Return (X, Y) of the center of cell containing provided text 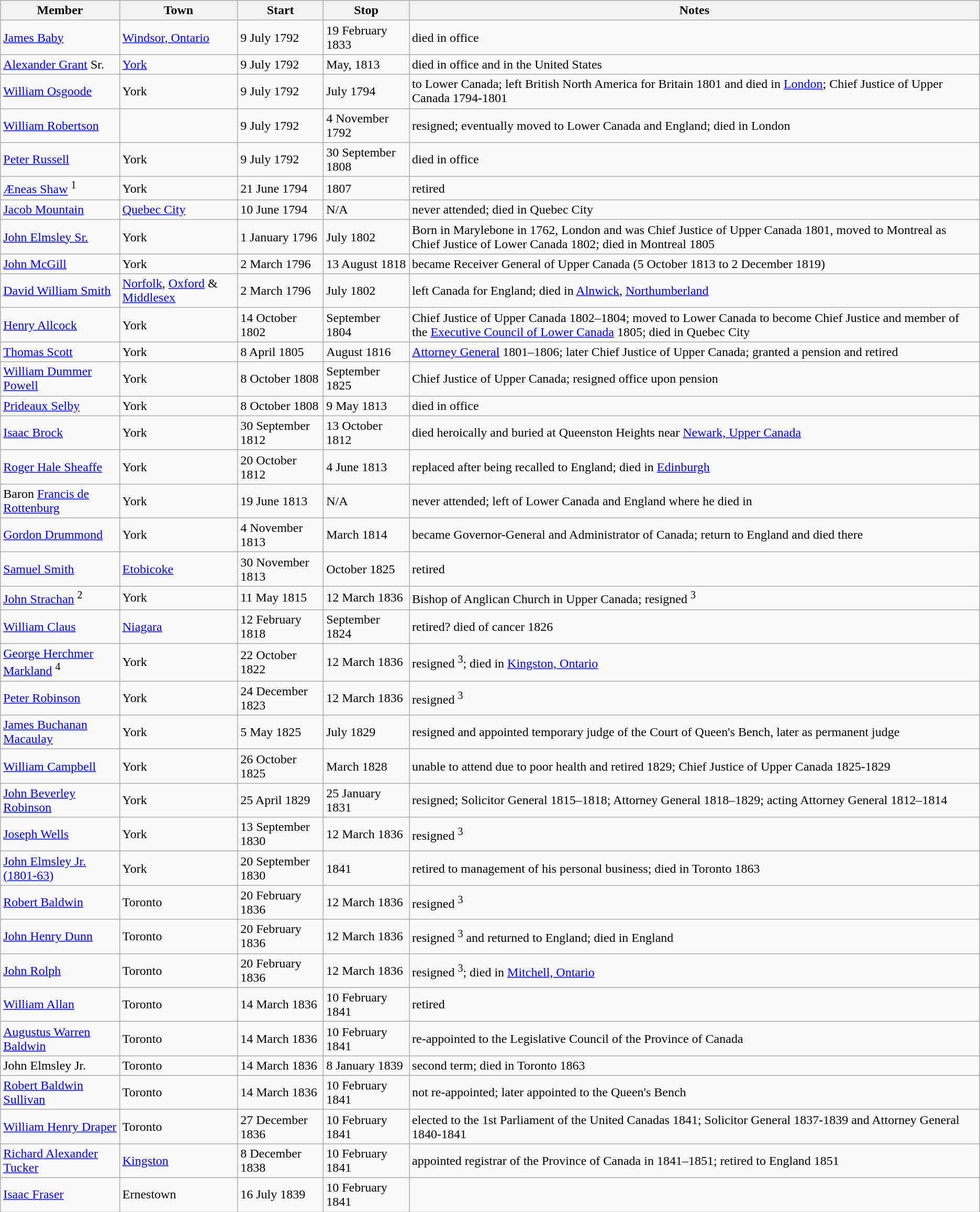
Isaac Brock (60, 432)
David William Smith (60, 291)
10 June 1794 (281, 210)
John McGill (60, 264)
March 1828 (366, 766)
resigned and appointed temporary judge of the Court of Queen's Bench, later as permanent judge (695, 732)
25 January 1831 (366, 800)
resigned; eventually moved to Lower Canada and England; died in London (695, 126)
retired to management of his personal business; died in Toronto 1863 (695, 868)
John Henry Dunn (60, 936)
8 December 1838 (281, 1161)
left Canada for England; died in Alnwick, Northumberland (695, 291)
resigned 3; died in Kingston, Ontario (695, 662)
5 May 1825 (281, 732)
second term; died in Toronto 1863 (695, 1065)
Isaac Fraser (60, 1195)
16 July 1839 (281, 1195)
Start (281, 10)
Town (178, 10)
4 November 1792 (366, 126)
30 September 1812 (281, 432)
Baron Francis de Rottenburg (60, 501)
4 November 1813 (281, 535)
21 June 1794 (281, 188)
Jacob Mountain (60, 210)
William Osgoode (60, 91)
Prideaux Selby (60, 406)
William Claus (60, 626)
13 August 1818 (366, 264)
Roger Hale Sheaffe (60, 467)
unable to attend due to poor health and retired 1829; Chief Justice of Upper Canada 1825-1829 (695, 766)
30 November 1813 (281, 569)
Norfolk, Oxford & Middlesex (178, 291)
Joseph Wells (60, 835)
Bishop of Anglican Church in Upper Canada; resigned 3 (695, 598)
8 April 1805 (281, 352)
13 September 1830 (281, 835)
died heroically and buried at Queenston Heights near Newark, Upper Canada (695, 432)
22 October 1822 (281, 662)
John Rolph (60, 971)
never attended; died in Quebec City (695, 210)
Gordon Drummond (60, 535)
Etobicoke (178, 569)
William Allan (60, 1004)
Thomas Scott (60, 352)
Chief Justice of Upper Canada; resigned office upon pension (695, 379)
died in office and in the United States (695, 64)
May, 1813 (366, 64)
Henry Allcock (60, 325)
became Receiver General of Upper Canada (5 October 1813 to 2 December 1819) (695, 264)
26 October 1825 (281, 766)
September 1825 (366, 379)
Peter Robinson (60, 698)
not re-appointed; later appointed to the Queen's Bench (695, 1092)
Alexander Grant Sr. (60, 64)
8 January 1839 (366, 1065)
Niagara (178, 626)
July 1829 (366, 732)
resigned 3 and returned to England; died in England (695, 936)
Peter Russell (60, 159)
12 February 1818 (281, 626)
March 1814 (366, 535)
resigned 3; died in Mitchell, Ontario (695, 971)
William Henry Draper (60, 1127)
James Buchanan Macaulay (60, 732)
1841 (366, 868)
elected to the 1st Parliament of the United Canadas 1841; Solicitor General 1837-1839 and Attorney General 1840-1841 (695, 1127)
retired? died of cancer 1826 (695, 626)
27 December 1836 (281, 1127)
Robert Baldwin Sullivan (60, 1092)
9 May 1813 (366, 406)
1 January 1796 (281, 237)
11 May 1815 (281, 598)
appointed registrar of the Province of Canada in 1841–1851; retired to England 1851 (695, 1161)
Attorney General 1801–1806; later Chief Justice of Upper Canada; granted a pension and retired (695, 352)
resigned; Solicitor General 1815–1818; Attorney General 1818–1829; acting Attorney General 1812–1814 (695, 800)
1807 (366, 188)
September 1804 (366, 325)
re-appointed to the Legislative Council of the Province of Canada (695, 1039)
John Beverley Robinson (60, 800)
Member (60, 10)
John Elmsley Jr. (60, 1065)
20 September 1830 (281, 868)
Richard Alexander Tucker (60, 1161)
October 1825 (366, 569)
14 October 1802 (281, 325)
19 February 1833 (366, 38)
Augustus Warren Baldwin (60, 1039)
John Strachan 2 (60, 598)
became Governor-General and Administrator of Canada; return to England and died there (695, 535)
William Campbell (60, 766)
24 December 1823 (281, 698)
Quebec City (178, 210)
Samuel Smith (60, 569)
September 1824 (366, 626)
19 June 1813 (281, 501)
Ernestown (178, 1195)
August 1816 (366, 352)
30 September 1808 (366, 159)
Notes (695, 10)
replaced after being recalled to England; died in Edinburgh (695, 467)
Æneas Shaw 1 (60, 188)
20 October 1812 (281, 467)
Robert Baldwin (60, 903)
William Dummer Powell (60, 379)
Windsor, Ontario (178, 38)
Stop (366, 10)
25 April 1829 (281, 800)
4 June 1813 (366, 467)
Kingston (178, 1161)
never attended; left of Lower Canada and England where he died in (695, 501)
John Elmsley Sr. (60, 237)
to Lower Canada; left British North America for Britain 1801 and died in London; Chief Justice of Upper Canada 1794-1801 (695, 91)
13 October 1812 (366, 432)
John Elmsley Jr. (1801-63) (60, 868)
James Baby (60, 38)
George Herchmer Markland 4 (60, 662)
William Robertson (60, 126)
July 1794 (366, 91)
